Provide the [X, Y] coordinate of the cell's center where the given text is located.  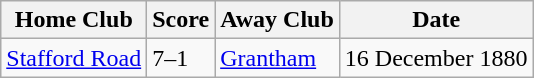
Score [181, 20]
Home Club [74, 20]
7–1 [181, 58]
Grantham [278, 58]
Away Club [278, 20]
16 December 1880 [436, 58]
Stafford Road [74, 58]
Date [436, 20]
